For the text-containing cell, return its midpoint in [X, Y] coordinate format. 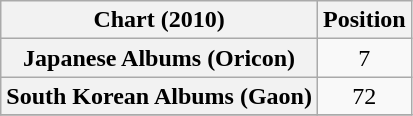
South Korean Albums (Gaon) [160, 96]
7 [364, 58]
Japanese Albums (Oricon) [160, 58]
Position [364, 20]
Chart (2010) [160, 20]
72 [364, 96]
